Identify which cell holds the provided text, then report its (X, Y) central coordinate. 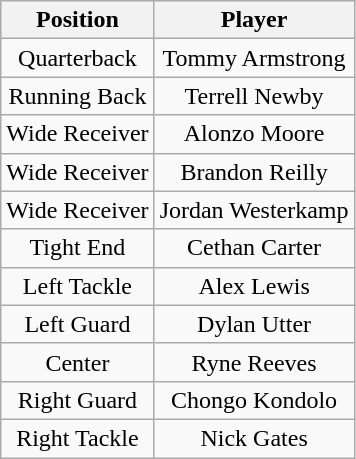
Left Tackle (78, 286)
Dylan Utter (254, 324)
Right Tackle (78, 438)
Alex Lewis (254, 286)
Right Guard (78, 400)
Center (78, 362)
Jordan Westerkamp (254, 210)
Tommy Armstrong (254, 58)
Position (78, 20)
Terrell Newby (254, 96)
Ryne Reeves (254, 362)
Quarterback (78, 58)
Tight End (78, 248)
Alonzo Moore (254, 134)
Running Back (78, 96)
Player (254, 20)
Nick Gates (254, 438)
Chongo Kondolo (254, 400)
Left Guard (78, 324)
Brandon Reilly (254, 172)
Cethan Carter (254, 248)
